Determine the (x, y) coordinate at the center of the cell enclosing the given text.  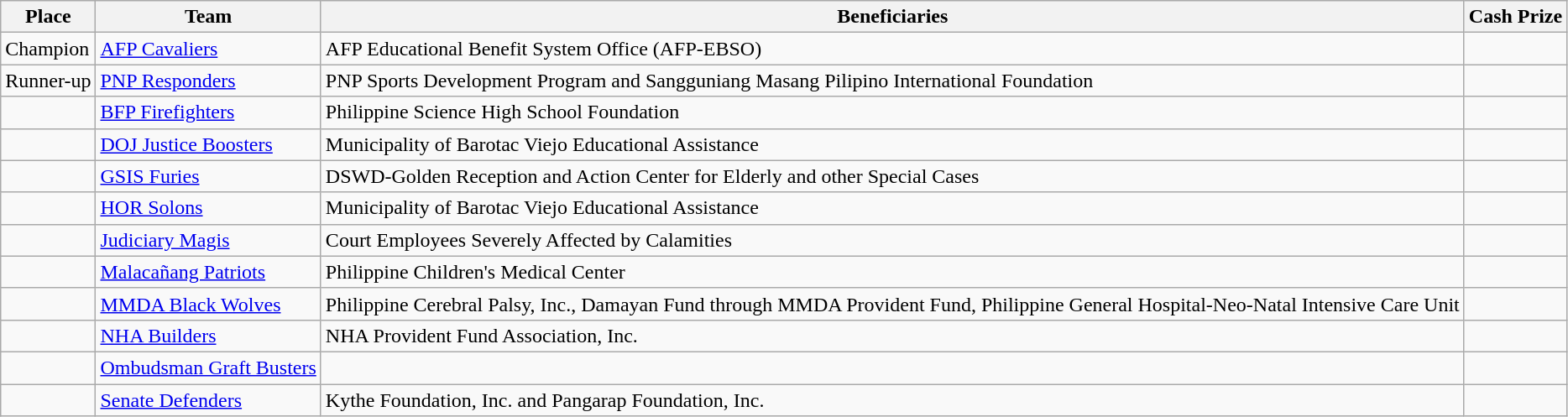
BFP Firefighters (208, 112)
Champion (49, 49)
PNP Responders (208, 81)
Court Employees Severely Affected by Calamities (892, 240)
Senate Defenders (208, 400)
Ombudsman Graft Busters (208, 367)
Cash Prize (1515, 17)
HOR Solons (208, 208)
GSIS Furies (208, 176)
Kythe Foundation, Inc. and Pangarap Foundation, Inc. (892, 400)
NHA Provident Fund Association, Inc. (892, 336)
Judiciary Magis (208, 240)
DOJ Justice Boosters (208, 144)
NHA Builders (208, 336)
AFP Educational Benefit System Office (AFP-EBSO) (892, 49)
Philippine Children's Medical Center (892, 272)
MMDA Black Wolves (208, 304)
Philippine Cerebral Palsy, Inc., Damayan Fund through MMDA Provident Fund, Philippine General Hospital-Neo-Natal Intensive Care Unit (892, 304)
Beneficiaries (892, 17)
Malacañang Patriots (208, 272)
AFP Cavaliers (208, 49)
Place (49, 17)
Team (208, 17)
Runner-up (49, 81)
DSWD-Golden Reception and Action Center for Elderly and other Special Cases (892, 176)
Philippine Science High School Foundation (892, 112)
PNP Sports Development Program and Sangguniang Masang Pilipino International Foundation (892, 81)
